Identify which cell holds the provided text, then report its [x, y] central coordinate. 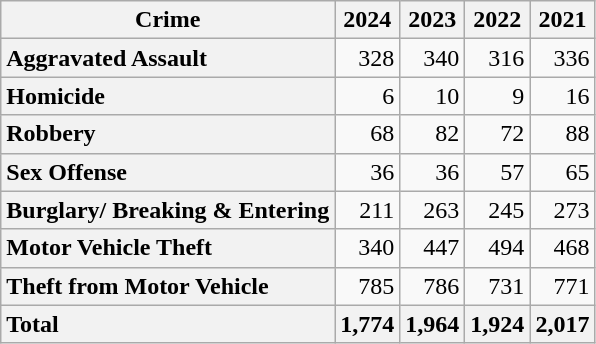
Robbery [168, 134]
1,964 [432, 324]
Sex Offense [168, 172]
316 [498, 58]
336 [562, 58]
2022 [498, 20]
1,774 [368, 324]
2023 [432, 20]
Total [168, 324]
9 [498, 96]
2021 [562, 20]
Crime [168, 20]
10 [432, 96]
6 [368, 96]
328 [368, 58]
211 [368, 210]
731 [498, 286]
447 [432, 248]
Burglary/ Breaking & Entering [168, 210]
245 [498, 210]
88 [562, 134]
Aggravated Assault [168, 58]
785 [368, 286]
57 [498, 172]
82 [432, 134]
68 [368, 134]
65 [562, 172]
Homicide [168, 96]
2,017 [562, 324]
786 [432, 286]
Motor Vehicle Theft [168, 248]
72 [498, 134]
494 [498, 248]
273 [562, 210]
2024 [368, 20]
771 [562, 286]
263 [432, 210]
16 [562, 96]
1,924 [498, 324]
468 [562, 248]
Theft from Motor Vehicle [168, 286]
